Pinpoint the cell where the given text exists, returning its [X, Y] midpoint coordinate. 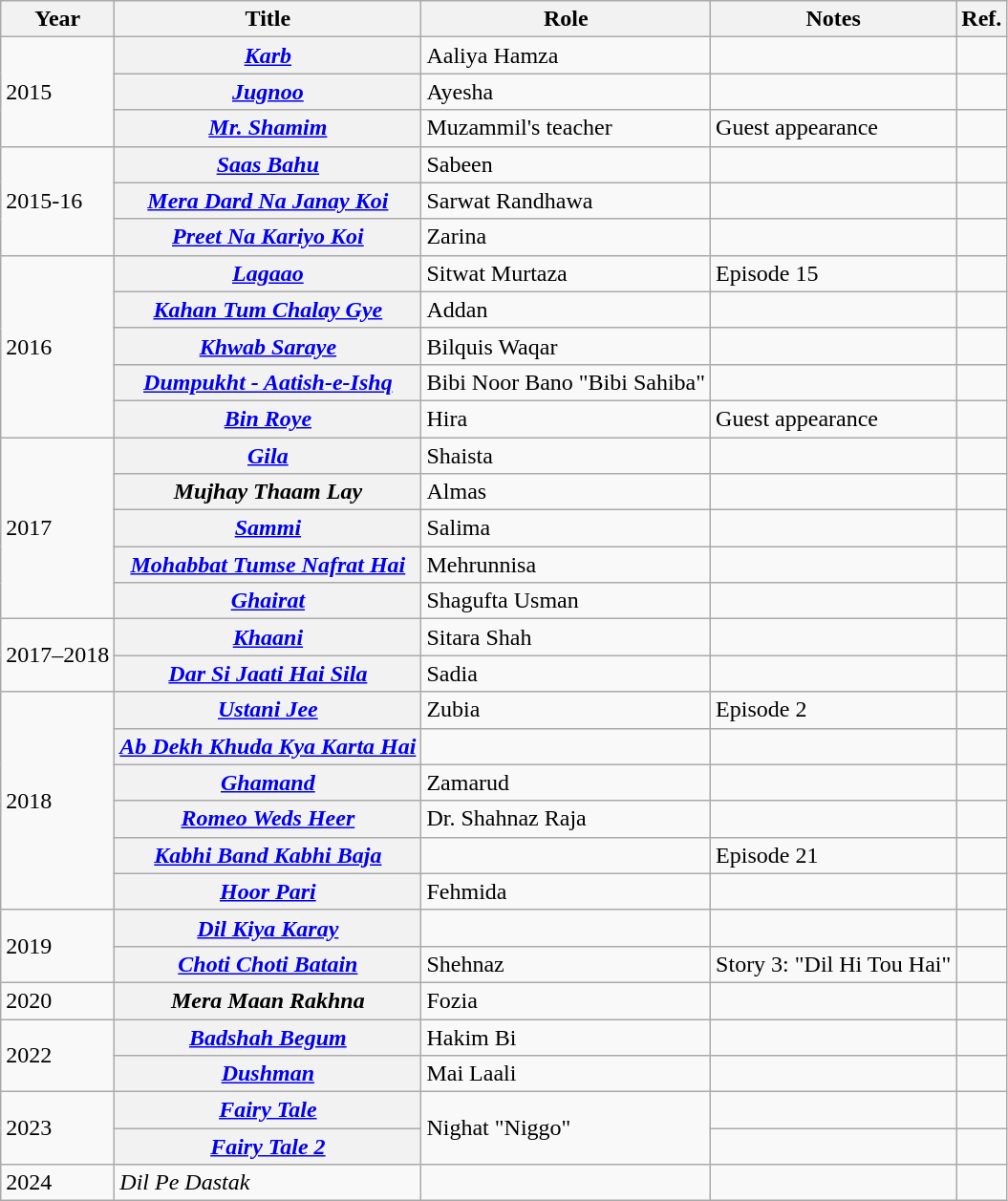
Jugnoo [268, 92]
Khwab Saraye [268, 346]
Sabeen [566, 164]
Dumpukht - Aatish-e-Ishq [268, 382]
Mehrunnisa [566, 565]
Bibi Noor Bano "Bibi Sahiba" [566, 382]
Aaliya Hamza [566, 55]
2022 [57, 1055]
Salima [566, 528]
Dushman [268, 1074]
Sitara Shah [566, 637]
Bilquis Waqar [566, 346]
2017–2018 [57, 655]
Dil Kiya Karay [268, 928]
Episode 21 [833, 855]
Fozia [566, 1000]
Ayesha [566, 92]
Nighat "Niggo" [566, 1128]
Fairy Tale 2 [268, 1147]
Sitwat Murtaza [566, 273]
Saas Bahu [268, 164]
Ghairat [268, 601]
Role [566, 19]
2017 [57, 528]
Ghamand [268, 783]
Story 3: "Dil Hi Tou Hai" [833, 964]
Ab Dekh Khuda Kya Karta Hai [268, 746]
Ustani Jee [268, 710]
Addan [566, 310]
Choti Choti Batain [268, 964]
Zubia [566, 710]
Kahan Tum Chalay Gye [268, 310]
Muzammil's teacher [566, 128]
Shagufta Usman [566, 601]
2024 [57, 1183]
2023 [57, 1128]
Hira [566, 418]
2016 [57, 346]
2018 [57, 801]
Mujhay Thaam Lay [268, 492]
Year [57, 19]
Hoor Pari [268, 891]
Khaani [268, 637]
Episode 15 [833, 273]
2019 [57, 946]
2015 [57, 92]
Shaista [566, 456]
2020 [57, 1000]
Mr. Shamim [268, 128]
Bin Roye [268, 418]
Dr. Shahnaz Raja [566, 819]
Sadia [566, 674]
Almas [566, 492]
Title [268, 19]
Mera Maan Rakhna [268, 1000]
2015-16 [57, 201]
Kabhi Band Kabhi Baja [268, 855]
Fairy Tale [268, 1110]
Karb [268, 55]
Badshah Begum [268, 1037]
Sammi [268, 528]
Mai Laali [566, 1074]
Notes [833, 19]
Zamarud [566, 783]
Preet Na Kariyo Koi [268, 237]
Ref. [982, 19]
Zarina [566, 237]
Episode 2 [833, 710]
Mera Dard Na Janay Koi [268, 201]
Sarwat Randhawa [566, 201]
Lagaao [268, 273]
Gila [268, 456]
Romeo Weds Heer [268, 819]
Hakim Bi [566, 1037]
Dil Pe Dastak [268, 1183]
Shehnaz [566, 964]
Dar Si Jaati Hai Sila [268, 674]
Mohabbat Tumse Nafrat Hai [268, 565]
Fehmida [566, 891]
